Return (X, Y) of the center of cell containing provided text 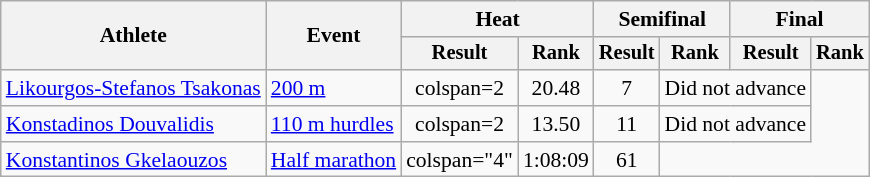
11 (627, 124)
Semifinal (662, 19)
Likourgos-Stefanos Tsakonas (134, 88)
Konstadinos Douvalidis (134, 124)
200 m (334, 88)
20.48 (556, 88)
Athlete (134, 36)
110 m hurdles (334, 124)
Final (799, 19)
13.50 (556, 124)
Heat (498, 19)
Event (334, 36)
7 (627, 88)
